Scan for the cell matching the given text and deliver its [X, Y] coordinate at center. 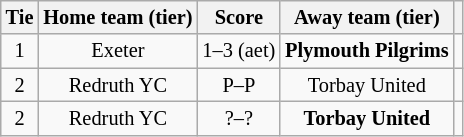
Home team (tier) [118, 17]
Plymouth Pilgrims [366, 51]
?–? [238, 118]
Tie [20, 17]
1–3 (aet) [238, 51]
P–P [238, 85]
Away team (tier) [366, 17]
1 [20, 51]
Score [238, 17]
Exeter [118, 51]
